Provide the [x, y] coordinate of the cell's center where the given text is located.  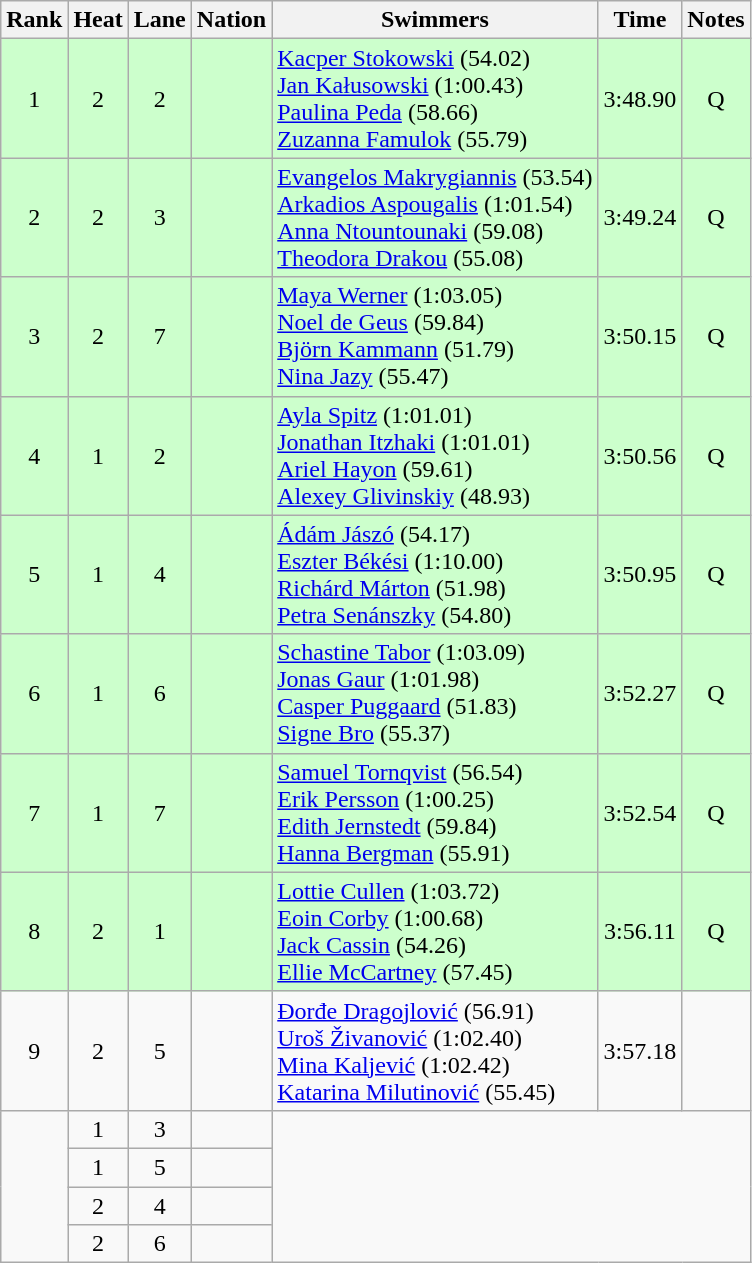
Maya Werner (1:03.05)Noel de Geus (59.84)Björn Kammann (51.79)Nina Jazy (55.47) [435, 336]
Swimmers [435, 20]
3:49.24 [640, 218]
3:56.11 [640, 932]
3:48.90 [640, 98]
Evangelos Makrygiannis (53.54)Arkadios Aspougalis (1:01.54)Anna Ntountounaki (59.08)Theodora Drakou (55.08) [435, 218]
3:50.15 [640, 336]
Đorđe Dragojlović (56.91)Uroš Živanović (1:02.40)Mina Kaljević (1:02.42)Katarina Milutinović (55.45) [435, 1050]
3:50.95 [640, 574]
Lane [160, 20]
Samuel Tornqvist (56.54)Erik Persson (1:00.25)Edith Jernstedt (59.84)Hanna Bergman (55.91) [435, 812]
Lottie Cullen (1:03.72)Eoin Corby (1:00.68)Jack Cassin (54.26)Ellie McCartney (57.45) [435, 932]
9 [34, 1050]
Heat [98, 20]
Ayla Spitz (1:01.01)Jonathan Itzhaki (1:01.01)Ariel Hayon (59.61)Alexey Glivinskiy (48.93) [435, 456]
Schastine Tabor (1:03.09)Jonas Gaur (1:01.98)Casper Puggaard (51.83)Signe Bro (55.37) [435, 694]
3:50.56 [640, 456]
Kacper Stokowski (54.02)Jan Kałusowski (1:00.43)Paulina Peda (58.66)Zuzanna Famulok (55.79) [435, 98]
Time [640, 20]
Rank [34, 20]
Ádám Jászó (54.17)Eszter Békési (1:10.00)Richárd Márton (51.98)Petra Senánszky (54.80) [435, 574]
Nation [231, 20]
8 [34, 932]
3:57.18 [640, 1050]
3:52.27 [640, 694]
Notes [716, 20]
3:52.54 [640, 812]
